Extract the (x, y) coordinate from the center of the cell holding the provided text.  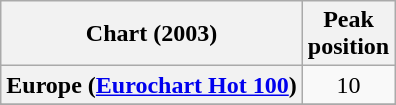
Chart (2003) (152, 34)
Europe (Eurochart Hot 100) (152, 85)
Peakposition (348, 34)
10 (348, 85)
